Determine the (X, Y) coordinate at the center of the cell enclosing the given text.  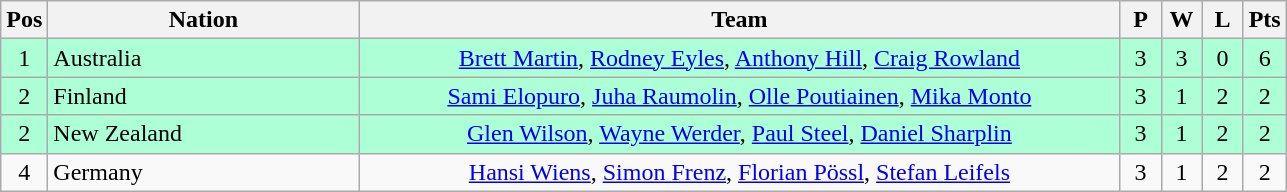
Pos (24, 20)
Glen Wilson, Wayne Werder, Paul Steel, Daniel Sharplin (740, 134)
P (1140, 20)
L (1222, 20)
Sami Elopuro, Juha Raumolin, Olle Poutiainen, Mika Monto (740, 96)
Pts (1264, 20)
Finland (204, 96)
6 (1264, 58)
Nation (204, 20)
Hansi Wiens, Simon Frenz, Florian Pössl, Stefan Leifels (740, 172)
Germany (204, 172)
W (1182, 20)
4 (24, 172)
New Zealand (204, 134)
0 (1222, 58)
Brett Martin, Rodney Eyles, Anthony Hill, Craig Rowland (740, 58)
Team (740, 20)
Australia (204, 58)
